Detect which cell encompasses the target text, then output its (X, Y) center coordinate. 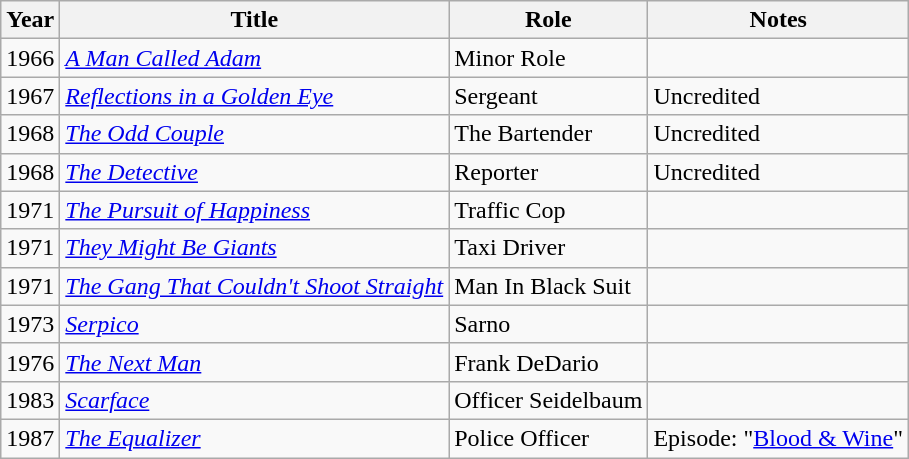
The Equalizer (254, 438)
Minor Role (548, 58)
Notes (778, 20)
Role (548, 20)
Reporter (548, 172)
Serpico (254, 324)
1966 (30, 58)
Year (30, 20)
The Detective (254, 172)
Episode: "Blood & Wine" (778, 438)
The Next Man (254, 362)
Reflections in a Golden Eye (254, 96)
Sarno (548, 324)
1987 (30, 438)
Frank DeDario (548, 362)
The Gang That Couldn't Shoot Straight (254, 286)
Man In Black Suit (548, 286)
Police Officer (548, 438)
A Man Called Adam (254, 58)
Sergeant (548, 96)
Traffic Cop (548, 210)
1983 (30, 400)
The Bartender (548, 134)
The Pursuit of Happiness (254, 210)
1976 (30, 362)
They Might Be Giants (254, 248)
Scarface (254, 400)
1973 (30, 324)
Officer Seidelbaum (548, 400)
1967 (30, 96)
Title (254, 20)
Taxi Driver (548, 248)
The Odd Couple (254, 134)
